Find where the given text appears and provide that cell's center as (x, y) coordinate. 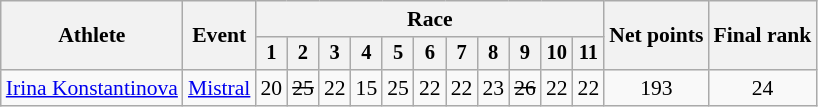
4 (367, 54)
23 (493, 88)
5 (398, 54)
11 (589, 54)
26 (525, 88)
20 (271, 88)
Race (430, 19)
Final rank (763, 36)
Net points (656, 36)
Irina Konstantinova (92, 88)
1 (271, 54)
2 (303, 54)
15 (367, 88)
193 (656, 88)
Mistral (219, 88)
10 (557, 54)
Athlete (92, 36)
8 (493, 54)
24 (763, 88)
6 (430, 54)
9 (525, 54)
3 (335, 54)
Event (219, 36)
7 (462, 54)
